From the cell containing the given text, extract its center point as (X, Y) coordinate. 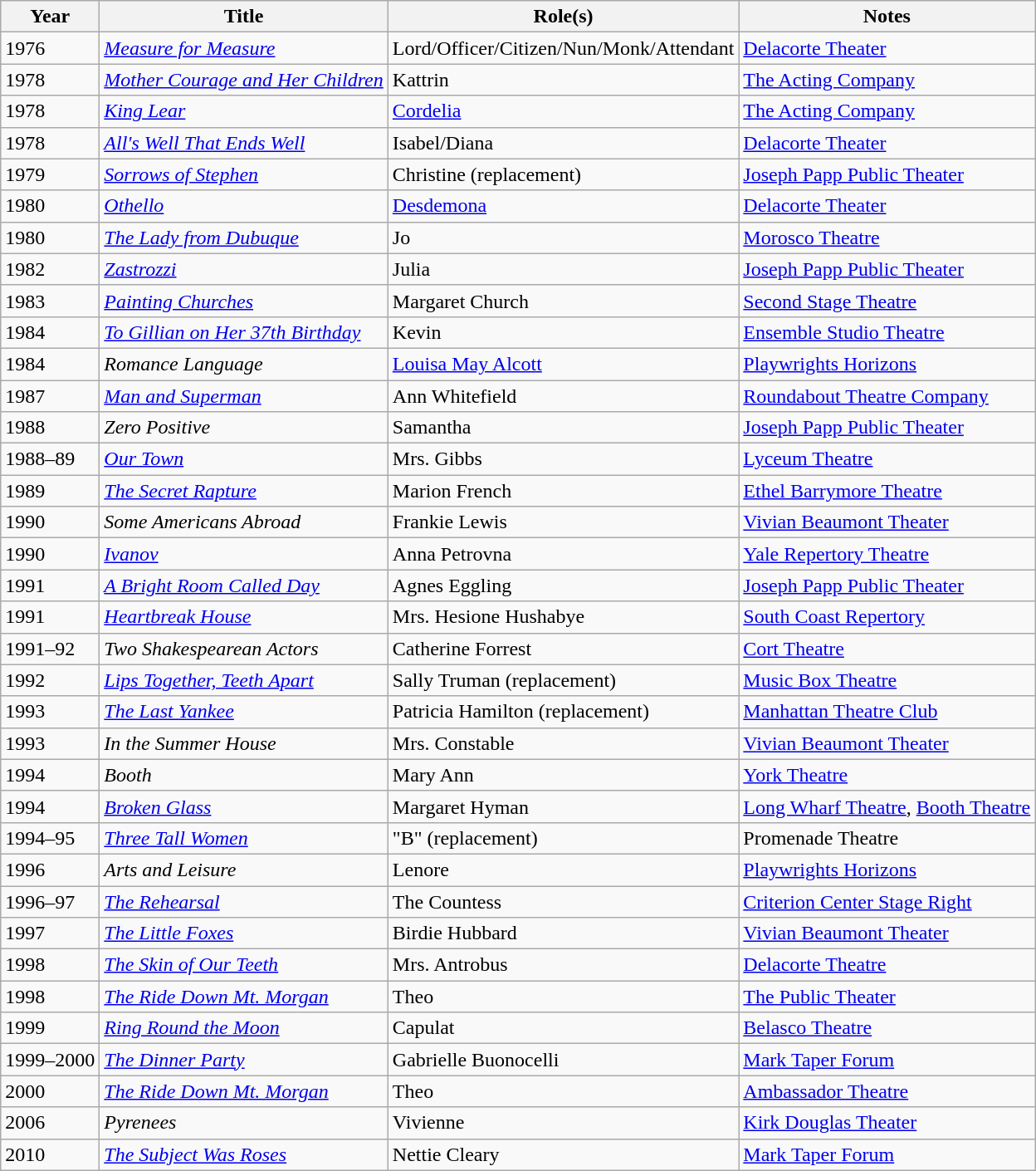
Lord/Officer/Citizen/Nun/Monk/Attendant (563, 48)
2010 (50, 1154)
Mrs. Constable (563, 743)
Zastrozzi (244, 269)
The Subject Was Roses (244, 1154)
Ambassador Theatre (887, 1091)
Broken Glass (244, 806)
Our Town (244, 459)
Belasco Theatre (887, 1028)
Marion French (563, 491)
Ivanov (244, 554)
Mrs. Gibbs (563, 459)
Sorrows of Stephen (244, 174)
Kattrin (563, 80)
Louisa May Alcott (563, 364)
Cort Theatre (887, 649)
Desdemona (563, 206)
All's Well That Ends Well (244, 143)
Lips Together, Teeth Apart (244, 680)
1988 (50, 428)
Isabel/Diana (563, 143)
1996 (50, 870)
Man and Superman (244, 396)
Yale Repertory Theatre (887, 554)
Samantha (563, 428)
1987 (50, 396)
The Rehearsal (244, 901)
Patricia Hamilton (replacement) (563, 712)
Mrs. Hesione Hushabye (563, 617)
Nettie Cleary (563, 1154)
The Lady from Dubuque (244, 238)
Ensemble Studio Theatre (887, 332)
"B" (replacement) (563, 838)
1999–2000 (50, 1060)
Year (50, 17)
The Skin of Our Teeth (244, 965)
Measure for Measure (244, 48)
Some Americans Abroad (244, 522)
1976 (50, 48)
Manhattan Theatre Club (887, 712)
1979 (50, 174)
The Public Theater (887, 997)
Margaret Church (563, 301)
Cordelia (563, 111)
To Gillian on Her 37th Birthday (244, 332)
Pyrenees (244, 1123)
2000 (50, 1091)
Lenore (563, 870)
Agnes Eggling (563, 585)
South Coast Repertory (887, 617)
A Bright Room Called Day (244, 585)
1991–92 (50, 649)
Two Shakespearean Actors (244, 649)
1996–97 (50, 901)
Roundabout Theatre Company (887, 396)
Promenade Theatre (887, 838)
Second Stage Theatre (887, 301)
Long Wharf Theatre, Booth Theatre (887, 806)
Criterion Center Stage Right (887, 901)
Ann Whitefield (563, 396)
Capulat (563, 1028)
York Theatre (887, 775)
Morosco Theatre (887, 238)
1999 (50, 1028)
The Countess (563, 901)
Zero Positive (244, 428)
Sally Truman (replacement) (563, 680)
Three Tall Women (244, 838)
Mary Ann (563, 775)
Jo (563, 238)
Birdie Hubbard (563, 933)
Romance Language (244, 364)
Arts and Leisure (244, 870)
Mother Courage and Her Children (244, 80)
Booth (244, 775)
Title (244, 17)
Music Box Theatre (887, 680)
Heartbreak House (244, 617)
Catherine Forrest (563, 649)
In the Summer House (244, 743)
1983 (50, 301)
Anna Petrovna (563, 554)
1982 (50, 269)
The Dinner Party (244, 1060)
1994–95 (50, 838)
King Lear (244, 111)
Painting Churches (244, 301)
The Little Foxes (244, 933)
Gabrielle Buonocelli (563, 1060)
Othello (244, 206)
Kevin (563, 332)
1997 (50, 933)
Julia (563, 269)
Lyceum Theatre (887, 459)
Margaret Hyman (563, 806)
2006 (50, 1123)
Christine (replacement) (563, 174)
1988–89 (50, 459)
Mrs. Antrobus (563, 965)
1989 (50, 491)
Vivienne (563, 1123)
Frankie Lewis (563, 522)
The Last Yankee (244, 712)
1992 (50, 680)
Ring Round the Moon (244, 1028)
Notes (887, 17)
Role(s) (563, 17)
Delacorte Theatre (887, 965)
Ethel Barrymore Theatre (887, 491)
Kirk Douglas Theater (887, 1123)
The Secret Rapture (244, 491)
